Scan for the cell matching the given text and deliver its [x, y] coordinate at center. 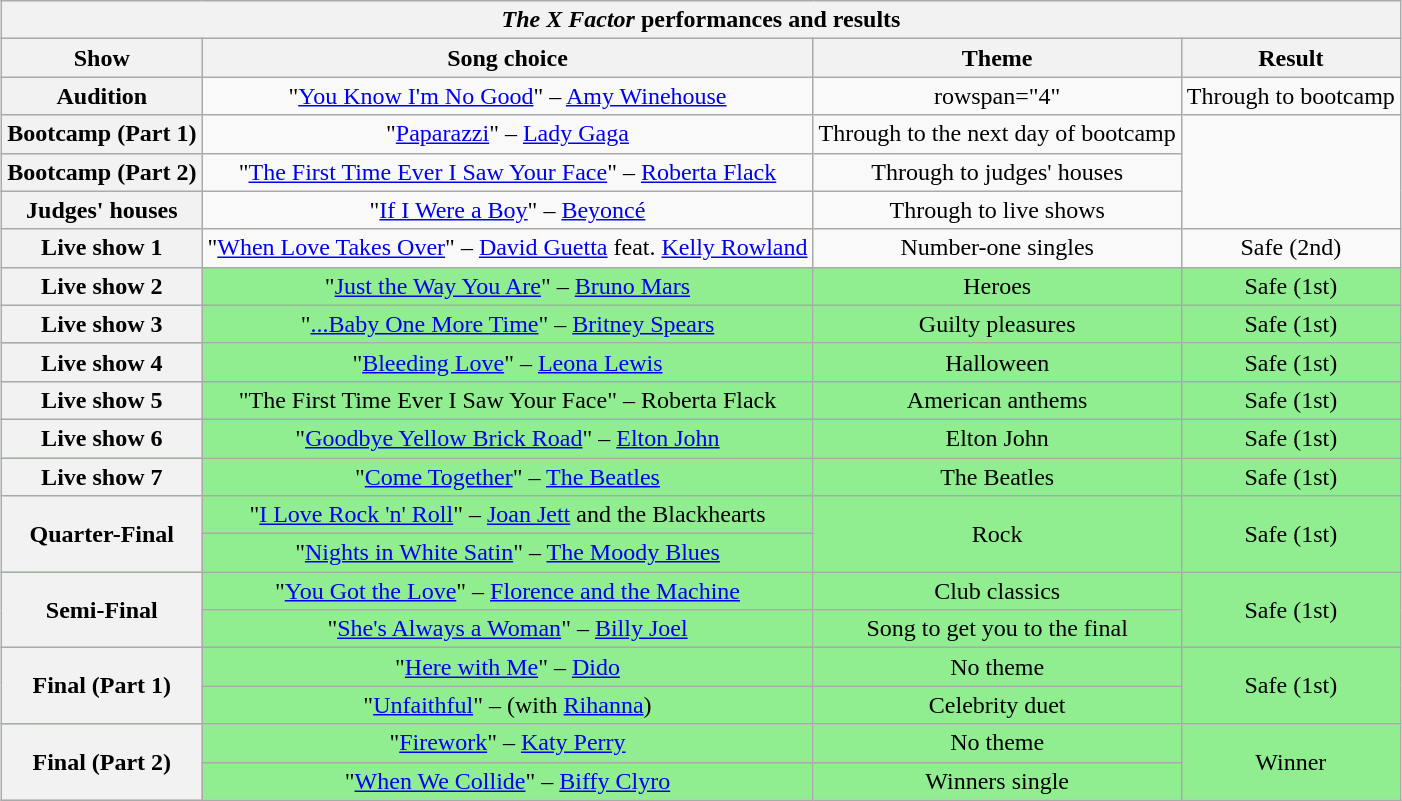
Halloween [997, 362]
Song to get you to the final [997, 629]
Result [1290, 58]
Rock [997, 534]
"When Love Takes Over" – David Guetta feat. Kelly Rowland [508, 248]
"You Know I'm No Good" – Amy Winehouse [508, 96]
"Nights in White Satin" – The Moody Blues [508, 553]
Elton John [997, 438]
Judges' houses [102, 210]
Live show 7 [102, 477]
Club classics [997, 591]
"Just the Way You Are" – Bruno Mars [508, 286]
Live show 2 [102, 286]
Through to the next day of bootcamp [997, 134]
The Beatles [997, 477]
Bootcamp (Part 2) [102, 172]
"Goodbye Yellow Brick Road" – Elton John [508, 438]
The X Factor performances and results [702, 20]
rowspan="4" [997, 96]
Audition [102, 96]
Theme [997, 58]
Number-one singles [997, 248]
Bootcamp (Part 1) [102, 134]
Through to judges' houses [997, 172]
Guilty pleasures [997, 324]
"Paparazzi" – Lady Gaga [508, 134]
"She's Always a Woman" – Billy Joel [508, 629]
Final (Part 2) [102, 762]
"Unfaithful" – (with Rihanna) [508, 705]
"Come Together" – The Beatles [508, 477]
"Here with Me" – Dido [508, 667]
Live show 4 [102, 362]
"If I Were a Boy" – Beyoncé [508, 210]
Live show 3 [102, 324]
"You Got the Love" – Florence and the Machine [508, 591]
Safe (2nd) [1290, 248]
"Bleeding Love" – Leona Lewis [508, 362]
Through to live shows [997, 210]
Show [102, 58]
Live show 6 [102, 438]
Celebrity duet [997, 705]
Quarter-Final [102, 534]
"I Love Rock 'n' Roll" – Joan Jett and the Blackhearts [508, 515]
Through to bootcamp [1290, 96]
Live show 5 [102, 400]
"Firework" – Katy Perry [508, 743]
Song choice [508, 58]
Winners single [997, 781]
Winner [1290, 762]
"When We Collide" – Biffy Clyro [508, 781]
Live show 1 [102, 248]
Heroes [997, 286]
Final (Part 1) [102, 686]
"...Baby One More Time" – Britney Spears [508, 324]
Semi-Final [102, 610]
American anthems [997, 400]
